Scan for the cell matching the given text and deliver its (x, y) coordinate at center. 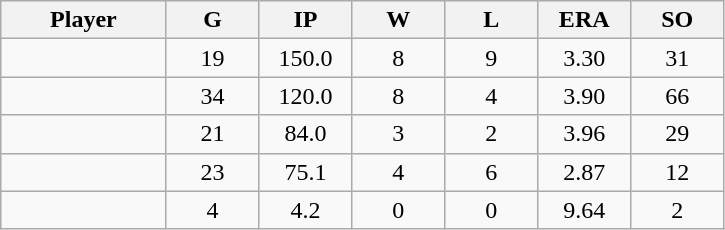
31 (678, 58)
L (492, 20)
3 (398, 134)
12 (678, 172)
120.0 (306, 96)
29 (678, 134)
66 (678, 96)
19 (212, 58)
ERA (584, 20)
SO (678, 20)
6 (492, 172)
W (398, 20)
23 (212, 172)
3.30 (584, 58)
21 (212, 134)
34 (212, 96)
2.87 (584, 172)
3.90 (584, 96)
75.1 (306, 172)
150.0 (306, 58)
9 (492, 58)
3.96 (584, 134)
G (212, 20)
IP (306, 20)
Player (84, 20)
84.0 (306, 134)
9.64 (584, 210)
4.2 (306, 210)
